Output the [X, Y] coordinate of the center of the cell containing the given text.  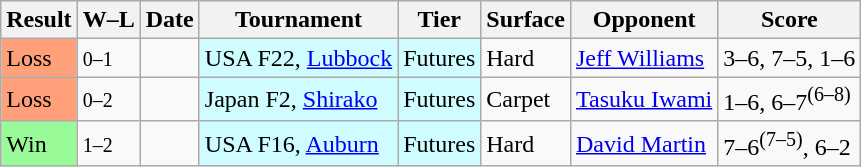
Score [790, 20]
Tournament [298, 20]
David Martin [644, 144]
0–2 [108, 100]
Surface [526, 20]
W–L [108, 20]
Jeff Williams [644, 58]
Tasuku Iwami [644, 100]
3–6, 7–5, 1–6 [790, 58]
Win [39, 144]
1–6, 6–7(6–8) [790, 100]
Opponent [644, 20]
Date [170, 20]
Japan F2, Shirako [298, 100]
7–6(7–5), 6–2 [790, 144]
1–2 [108, 144]
USA F22, Lubbock [298, 58]
Tier [440, 20]
Carpet [526, 100]
0–1 [108, 58]
Result [39, 20]
USA F16, Auburn [298, 144]
